Return the (X, Y) coordinate for the center point of the cell that contains the specified text.  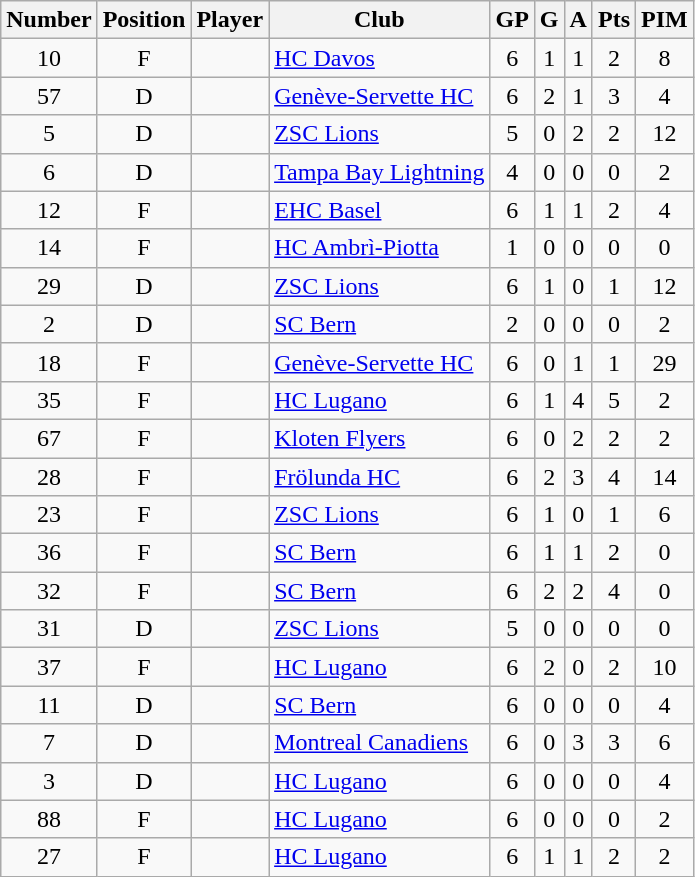
Position (144, 20)
PIM (665, 20)
27 (49, 857)
Kloten Flyers (380, 438)
31 (49, 629)
18 (49, 362)
8 (665, 58)
35 (49, 400)
57 (49, 96)
67 (49, 438)
7 (49, 743)
Club (380, 20)
32 (49, 591)
EHC Basel (380, 210)
G (549, 20)
Pts (614, 20)
Player (230, 20)
Tampa Bay Lightning (380, 172)
36 (49, 553)
A (578, 20)
11 (49, 705)
Number (49, 20)
28 (49, 477)
HC Ambrì-Piotta (380, 248)
23 (49, 515)
HC Davos (380, 58)
Montreal Canadiens (380, 743)
88 (49, 819)
37 (49, 667)
Frölunda HC (380, 477)
GP (512, 20)
